Extract the (x, y) coordinate from the center of the cell holding the provided text.  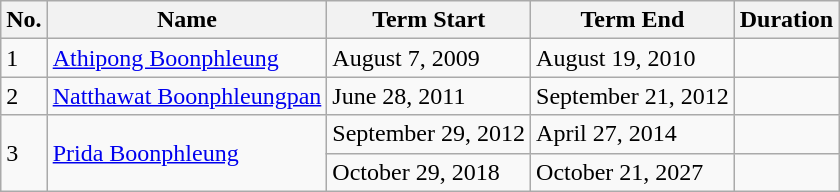
June 28, 2011 (429, 96)
1 (24, 58)
Term End (633, 20)
Natthawat Boonphleungpan (187, 96)
August 19, 2010 (633, 58)
October 29, 2018 (429, 172)
September 29, 2012 (429, 134)
Term Start (429, 20)
April 27, 2014 (633, 134)
3 (24, 153)
Name (187, 20)
Duration (786, 20)
September 21, 2012 (633, 96)
Athipong Boonphleung (187, 58)
August 7, 2009 (429, 58)
No. (24, 20)
October 21, 2027 (633, 172)
Prida Boonphleung (187, 153)
2 (24, 96)
